Return the [X, Y] coordinate for the center point of the cell that contains the specified text.  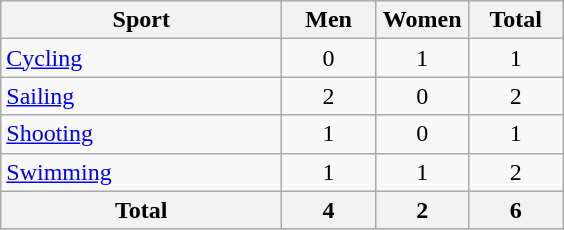
Cycling [142, 58]
6 [516, 210]
Sailing [142, 96]
Shooting [142, 134]
Swimming [142, 172]
Sport [142, 20]
4 [329, 210]
Men [329, 20]
Women [422, 20]
